Find where the given text appears and provide that cell's center as [x, y] coordinate. 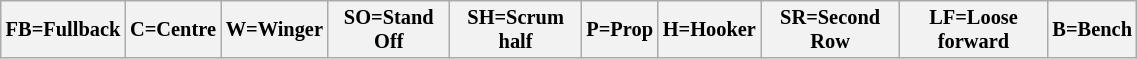
P=Prop [619, 29]
SH=Scrum half [516, 29]
SR=Second Row [830, 29]
B=Bench [1092, 29]
FB=Fullback [63, 29]
C=Centre [173, 29]
H=Hooker [710, 29]
W=Winger [274, 29]
SO=Stand Off [389, 29]
LF=Loose forward [973, 29]
